Provide the (x, y) coordinate of the cell's center where the given text is located.  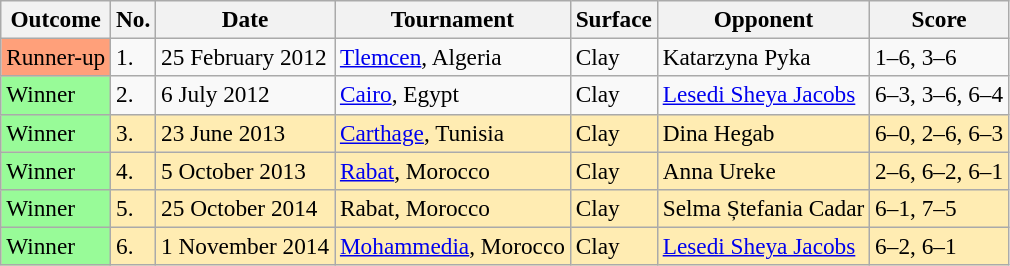
1. (134, 57)
1–6, 3–6 (940, 57)
3. (134, 133)
4. (134, 170)
6. (134, 246)
Dina Hegab (763, 133)
23 June 2013 (246, 133)
Outcome (56, 19)
Date (246, 19)
6–3, 3–6, 6–4 (940, 95)
6 July 2012 (246, 95)
6–1, 7–5 (940, 208)
Selma Ștefania Cadar (763, 208)
6–0, 2–6, 6–3 (940, 133)
Anna Ureke (763, 170)
Surface (614, 19)
Carthage, Tunisia (453, 133)
5. (134, 208)
Tlemcen, Algeria (453, 57)
2. (134, 95)
Tournament (453, 19)
5 October 2013 (246, 170)
25 October 2014 (246, 208)
25 February 2012 (246, 57)
6–2, 6–1 (940, 246)
Katarzyna Pyka (763, 57)
Score (940, 19)
2–6, 6–2, 6–1 (940, 170)
Mohammedia, Morocco (453, 246)
1 November 2014 (246, 246)
Opponent (763, 19)
No. (134, 19)
Cairo, Egypt (453, 95)
Runner-up (56, 57)
